Locate the cell with the specified text and output its [x, y] center coordinate. 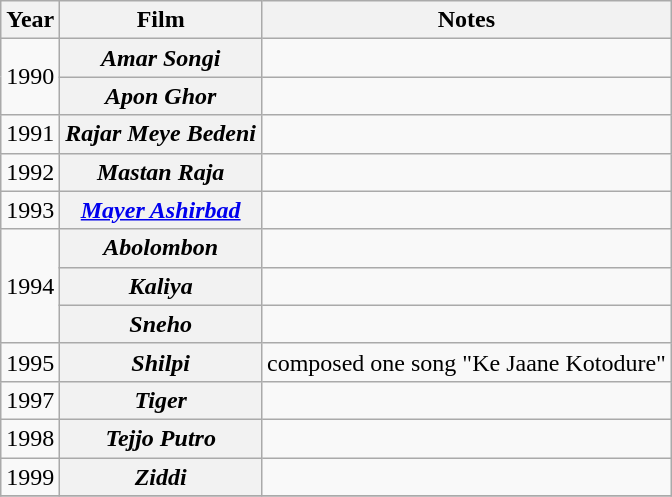
Rajar Meye Bedeni [161, 134]
1994 [30, 286]
1998 [30, 438]
1997 [30, 400]
Tejjo Putro [161, 438]
Notes [467, 20]
Film [161, 20]
Year [30, 20]
Kaliya [161, 286]
1995 [30, 362]
composed one song "Ke Jaane Kotodure" [467, 362]
Amar Songi [161, 58]
1992 [30, 172]
1991 [30, 134]
Tiger [161, 400]
Shilpi [161, 362]
Mayer Ashirbad [161, 210]
Ziddi [161, 477]
Apon Ghor [161, 96]
Sneho [161, 324]
Abolombon [161, 248]
1990 [30, 77]
1993 [30, 210]
1999 [30, 477]
Mastan Raja [161, 172]
